Output the [X, Y] coordinate of the center of the cell containing the given text.  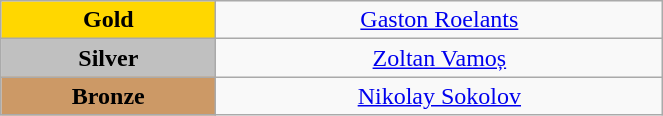
Bronze [108, 96]
Gaston Roelants [440, 20]
Gold [108, 20]
Nikolay Sokolov [440, 96]
Silver [108, 58]
Zoltan Vamoș [440, 58]
